Detect which cell encompasses the target text, then output its (X, Y) center coordinate. 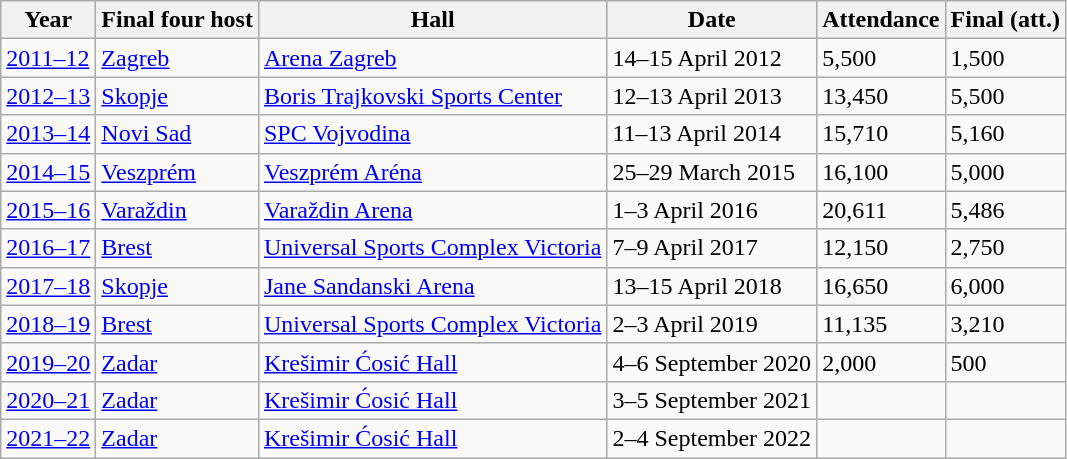
3–5 September 2021 (712, 400)
Veszprém (178, 172)
14–15 April 2012 (712, 58)
6,000 (1005, 286)
13–15 April 2018 (712, 286)
2014–15 (48, 172)
11,135 (881, 324)
Novi Sad (178, 134)
2017–18 (48, 286)
SPC Vojvodina (432, 134)
Attendance (881, 20)
Final (att.) (1005, 20)
5,160 (1005, 134)
13,450 (881, 96)
2013–14 (48, 134)
2016–17 (48, 248)
20,611 (881, 210)
2012–13 (48, 96)
500 (1005, 362)
2,750 (1005, 248)
2015–16 (48, 210)
16,650 (881, 286)
Jane Sandanski Arena (432, 286)
2–4 September 2022 (712, 438)
12,150 (881, 248)
15,710 (881, 134)
7–9 April 2017 (712, 248)
2019–20 (48, 362)
5,486 (1005, 210)
4–6 September 2020 (712, 362)
11–13 April 2014 (712, 134)
2021–22 (48, 438)
1–3 April 2016 (712, 210)
Hall (432, 20)
Arena Zagreb (432, 58)
1,500 (1005, 58)
Zagreb (178, 58)
2011–12 (48, 58)
2020–21 (48, 400)
Boris Trajkovski Sports Center (432, 96)
2018–19 (48, 324)
3,210 (1005, 324)
Varaždin Arena (432, 210)
Final four host (178, 20)
5,000 (1005, 172)
25–29 March 2015 (712, 172)
12–13 April 2013 (712, 96)
2,000 (881, 362)
2–3 April 2019 (712, 324)
Varaždin (178, 210)
Year (48, 20)
Veszprém Aréna (432, 172)
Date (712, 20)
16,100 (881, 172)
